Return the [X, Y] coordinate for the center point of the cell that contains the specified text.  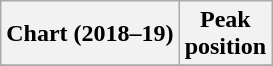
Peakposition [225, 34]
Chart (2018–19) [90, 34]
